Pinpoint the cell where the given text exists, returning its (x, y) midpoint coordinate. 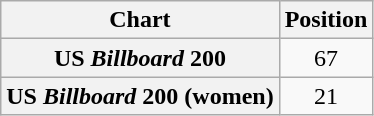
67 (326, 58)
US Billboard 200 (women) (140, 96)
Chart (140, 20)
Position (326, 20)
21 (326, 96)
US Billboard 200 (140, 58)
